Identify which cell holds the provided text, then report its [x, y] central coordinate. 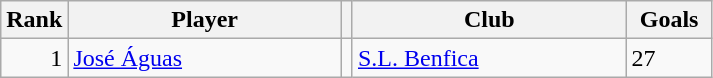
1 [34, 58]
José Águas [205, 58]
S.L. Benfica [489, 58]
Rank [34, 20]
Goals [669, 20]
Club [489, 20]
27 [669, 58]
Player [205, 20]
